Extract the [X, Y] coordinate from the center of the cell holding the provided text.  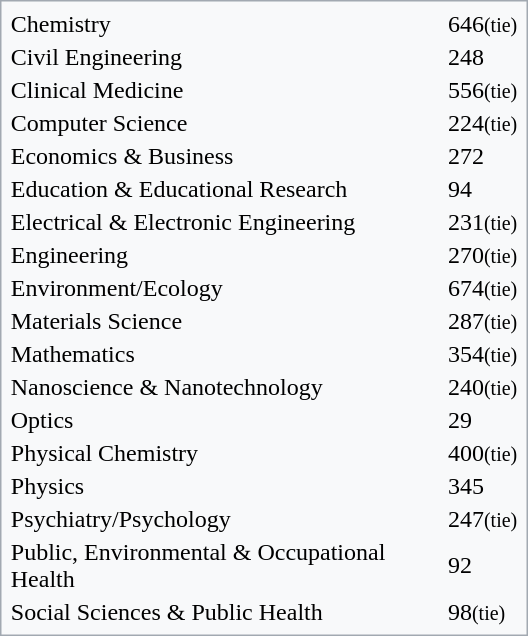
Nanoscience & Nanotechnology [226, 387]
Materials Science [226, 321]
Civil Engineering [226, 57]
231(tie) [482, 222]
Chemistry [226, 24]
345 [482, 486]
240(tie) [482, 387]
287(tie) [482, 321]
Optics [226, 420]
247(tie) [482, 519]
248 [482, 57]
Education & Educational Research [226, 189]
224(tie) [482, 123]
Social Sciences & Public Health [226, 612]
400(tie) [482, 453]
94 [482, 189]
Physics [226, 486]
272 [482, 156]
Electrical & Electronic Engineering [226, 222]
98(tie) [482, 612]
556(tie) [482, 90]
Engineering [226, 255]
674(tie) [482, 288]
Mathematics [226, 354]
Clinical Medicine [226, 90]
Environment/Ecology [226, 288]
29 [482, 420]
646(tie) [482, 24]
270(tie) [482, 255]
Public, Environmental & Occupational Health [226, 566]
Psychiatry/Psychology [226, 519]
Physical Chemistry [226, 453]
Computer Science [226, 123]
Economics & Business [226, 156]
92 [482, 566]
354(tie) [482, 354]
